For the text-containing cell, return its midpoint in (X, Y) coordinate format. 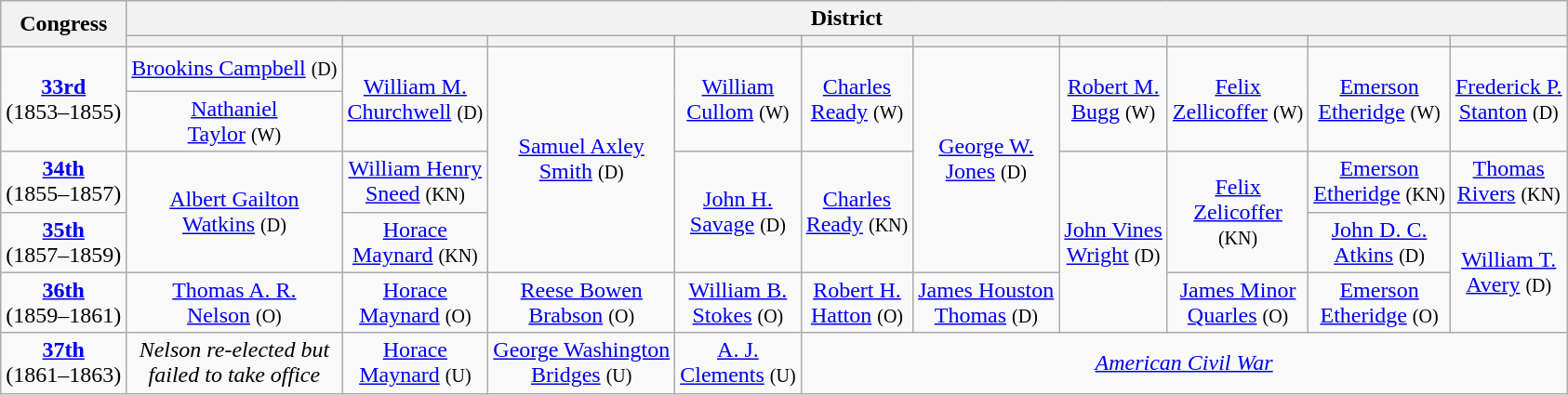
36th(1859–1861) (63, 303)
ThomasRivers (KN) (1508, 182)
William HenrySneed (KN) (415, 182)
Reese BowenBrabson (O) (582, 303)
EmersonEtheridge (W) (1380, 99)
Albert GailtonWatkins (D) (234, 212)
EmersonEtheridge (O) (1380, 303)
John H.Savage (D) (738, 212)
Samuel AxleySmith (D) (582, 160)
Brookins Campbell (D) (234, 69)
37th(1861–1863) (63, 362)
34th(1855–1857) (63, 182)
EmersonEtheridge (KN) (1380, 182)
George W.Jones (D) (986, 160)
Nelson re-elected butfailed to take office (234, 362)
Thomas A. R.Nelson (O) (234, 303)
A. J.Clements (U) (738, 362)
William B.Stokes (O) (738, 303)
John VinesWright (D) (1114, 242)
FelixZelicoffer(KN) (1237, 212)
CharlesReady (W) (857, 99)
George WashingtonBridges (U) (582, 362)
35th(1857–1859) (63, 242)
Robert M.Bugg (W) (1114, 99)
WilliamCullom (W) (738, 99)
James MinorQuarles (O) (1237, 303)
FelixZellicoffer (W) (1237, 99)
HoraceMaynard (KN) (415, 242)
American Civil War (1184, 362)
NathanielTaylor (W) (234, 121)
HoraceMaynard (U) (415, 362)
William M.Churchwell (D) (415, 99)
CharlesReady (KN) (857, 212)
Congress (63, 24)
Robert H.Hatton (O) (857, 303)
33rd(1853–1855) (63, 99)
James HoustonThomas (D) (986, 303)
John D. C.Atkins (D) (1380, 242)
HoraceMaynard (O) (415, 303)
District (846, 19)
William T.Avery (D) (1508, 272)
Frederick P.Stanton (D) (1508, 99)
